Search for the cell housing the specified text and yield its (x, y) center coordinate. 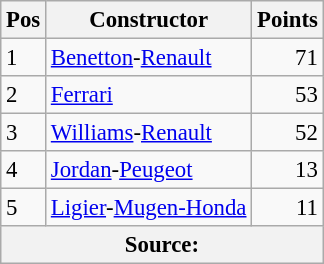
2 (24, 95)
Pos (24, 20)
Points (288, 20)
52 (288, 133)
1 (24, 58)
5 (24, 208)
Jordan-Peugeot (149, 170)
4 (24, 170)
3 (24, 133)
Ferrari (149, 95)
Williams-Renault (149, 133)
Benetton-Renault (149, 58)
71 (288, 58)
11 (288, 208)
13 (288, 170)
Source: (162, 245)
53 (288, 95)
Constructor (149, 20)
Ligier-Mugen-Honda (149, 208)
